Capture the cell that displays the provided text and extract its (x, y) central coordinate. 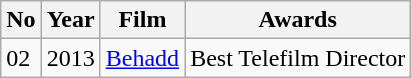
No (21, 20)
Behadd (142, 58)
02 (21, 58)
Film (142, 20)
Best Telefilm Director (298, 58)
Year (70, 20)
Awards (298, 20)
2013 (70, 58)
